Scan for the cell matching the given text and deliver its (X, Y) coordinate at center. 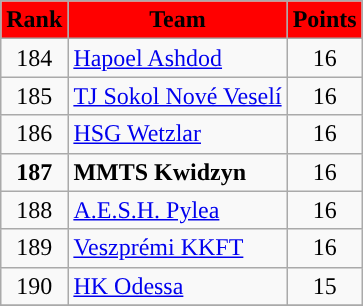
TJ Sokol Nové Veselí (178, 96)
A.E.S.H. Pylea (178, 210)
189 (34, 248)
186 (34, 134)
HK Odessa (178, 286)
Points (324, 20)
Hapoel Ashdod (178, 58)
MMTS Kwidzyn (178, 172)
188 (34, 210)
190 (34, 286)
185 (34, 96)
184 (34, 58)
187 (34, 172)
Rank (34, 20)
HSG Wetzlar (178, 134)
15 (324, 286)
Veszprémi KKFT (178, 248)
Team (178, 20)
